Identify which cell holds the provided text, then report its [X, Y] central coordinate. 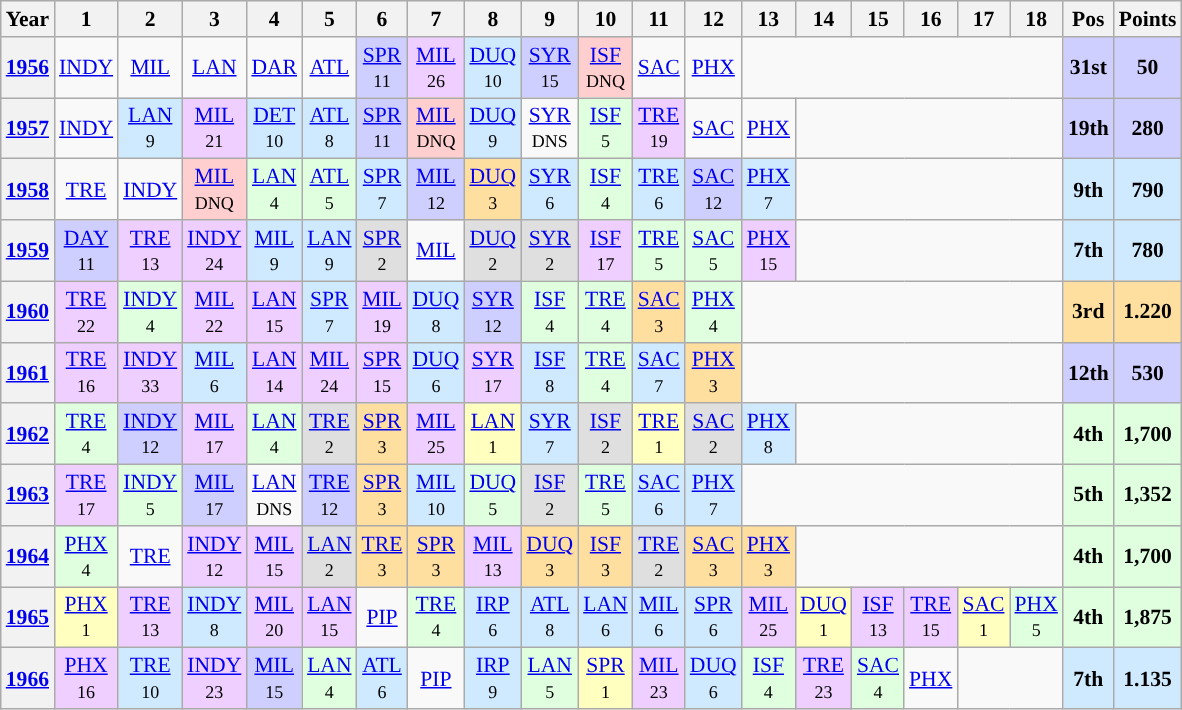
DUQ5 [492, 496]
SAC6 [659, 496]
LAN6 [605, 618]
INDY5 [150, 496]
9th [1088, 190]
1 [86, 19]
1,875 [1148, 618]
ISF17 [605, 250]
3rd [1088, 312]
19th [1088, 128]
3 [214, 19]
10 [605, 19]
TRE10 [150, 678]
MIL22 [214, 312]
PHX1 [86, 618]
DUQ8 [436, 312]
PHX8 [768, 434]
MIL19 [382, 312]
DUQ10 [492, 68]
ISF5 [605, 128]
IRP9 [492, 678]
MIL12 [436, 190]
MIL20 [274, 618]
MIL24 [329, 372]
SAC12 [714, 190]
50 [1148, 68]
15 [878, 19]
LANDNS [274, 496]
1960 [28, 312]
1962 [28, 434]
DET10 [274, 128]
TRE12 [329, 496]
SYR17 [492, 372]
TRE22 [86, 312]
DUQ1 [824, 618]
Pos [1088, 19]
DAR [274, 68]
DUQ2 [492, 250]
INDY33 [150, 372]
TRE6 [659, 190]
TRE23 [824, 678]
MIL9 [274, 250]
TRE16 [86, 372]
ATL6 [382, 678]
TRE3 [382, 556]
6 [382, 19]
DUQ9 [492, 128]
17 [983, 19]
LAN [214, 68]
5 [329, 19]
1.135 [1148, 678]
13 [768, 19]
SAC 2 [714, 434]
530 [1148, 372]
ISF13 [878, 618]
12th [1088, 372]
1961 [28, 372]
7 [436, 19]
9 [550, 19]
SAC5 [714, 250]
2 [150, 19]
LAN1 [492, 434]
ATL5 [329, 190]
280 [1148, 128]
SYR12 [492, 312]
780 [1148, 250]
MIL10 [436, 496]
LAN5 [550, 678]
1964 [28, 556]
SYR6 [550, 190]
ISFDNQ [605, 68]
LAN2 [329, 556]
1957 [28, 128]
1965 [28, 618]
PHX15 [768, 250]
LAN14 [274, 372]
SYR15 [550, 68]
DAY11 [86, 250]
1959 [28, 250]
PHX5 [1036, 618]
Points [1148, 19]
1966 [28, 678]
16 [930, 19]
SPR2 [382, 250]
18 [1036, 19]
SAC4 [878, 678]
790 [1148, 190]
1963 [28, 496]
SAC7 [659, 372]
14 [824, 19]
TRE1 [659, 434]
PHX16 [86, 678]
INDY8 [214, 618]
1,352 [1148, 496]
SPR6 [714, 618]
SPR1 [605, 678]
TRE17 [86, 496]
ATL [329, 68]
4 [274, 19]
SYR7 [550, 434]
ISF8 [550, 372]
11 [659, 19]
ISF3 [605, 556]
TRE15 [930, 618]
SAC1 [983, 618]
1956 [28, 68]
1958 [28, 190]
INDY23 [214, 678]
MIL21 [214, 128]
INDY4 [150, 312]
12 [714, 19]
SYR2 [550, 250]
31st [1088, 68]
INDY24 [214, 250]
IRP6 [492, 618]
MIL13 [492, 556]
TRE19 [659, 128]
MIL26 [436, 68]
MIL23 [659, 678]
5th [1088, 496]
Year [28, 19]
SPR15 [382, 372]
1.220 [1148, 312]
8 [492, 19]
SYRDNS [550, 128]
